Capture the cell that displays the provided text and extract its [x, y] central coordinate. 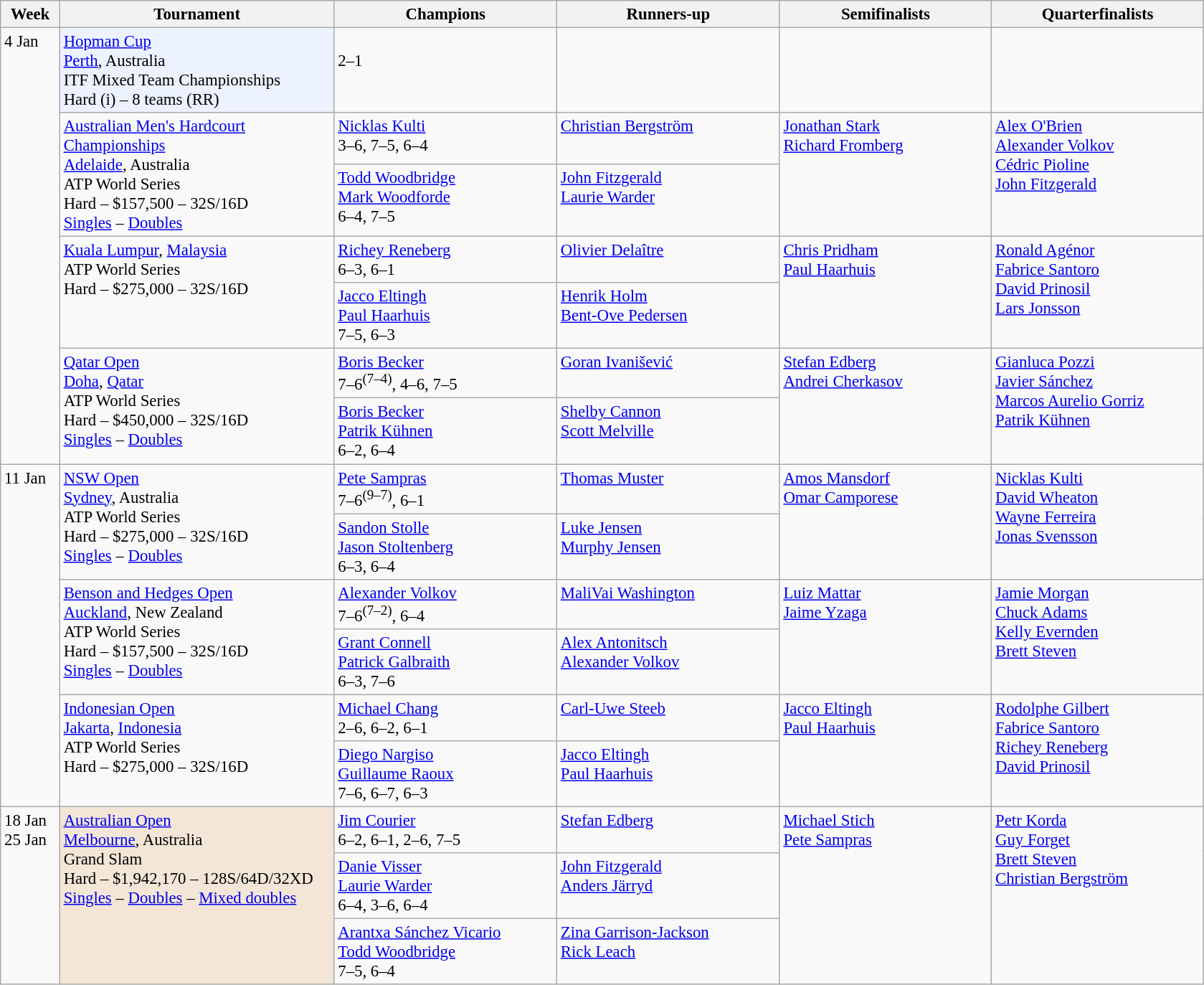
Pete Sampras 7–6(9–7), 6–1 [446, 489]
Qatar Open Doha, QatarATP World SeriesHard – $450,000 – 32S/16D Singles – Doubles [196, 406]
Australian Open Melbourne, AustraliaGrand SlamHard – $1,942,170 – 128S/64D/32XD Singles – Doubles – Mixed doubles [196, 895]
NSW Open Sydney, AustraliaATP World SeriesHard – $275,000 – 32S/16D Singles – Doubles [196, 522]
Semifinalists [886, 14]
Gianluca Pozzi Javier Sánchez Marcos Aurelio Gorriz Patrik Kühnen [1098, 406]
Quarterfinalists [1098, 14]
Henrik Holm Bent-Ove Pedersen [668, 316]
Alex O'Brien Alexander Volkov Cédric Pioline John Fitzgerald [1098, 175]
Richey Reneberg 6–3, 6–1 [446, 260]
2–1 [446, 70]
Stefan Edberg [668, 829]
Diego Nargiso Guillaume Raoux 7–6, 6–7, 6–3 [446, 774]
John Fitzgerald Laurie Warder [668, 199]
Chris Pridham Paul Haarhuis [886, 293]
Arantxa Sánchez Vicario Todd Woodbridge 7–5, 6–4 [446, 952]
Jamie Morgan Chuck Adams Kelly Evernden Brett Steven [1098, 637]
MaliVai Washington [668, 604]
Olivier Delaître [668, 260]
Tournament [196, 14]
Shelby Cannon Scott Melville [668, 431]
Jacco Eltingh Paul Haarhuis 7–5, 6–3 [446, 316]
Michael Stich Pete Sampras [886, 895]
Champions [446, 14]
Goran Ivanišević [668, 373]
Carl-Uwe Steeb [668, 717]
Ronald Agénor Fabrice Santoro David Prinosil Lars Jonsson [1098, 293]
Nicklas Kulti 3–6, 7–5, 6–4 [446, 138]
Luiz Mattar Jaime Yzaga [886, 637]
Indonesian Open Jakarta, IndonesiaATP World SeriesHard – $275,000 – 32S/16D [196, 750]
Hopman Cup Perth, AustraliaITF Mixed Team Championships Hard (i) – 8 teams (RR) [196, 70]
John Fitzgerald Anders Järryd [668, 886]
4 Jan [30, 246]
Jonathan Stark Richard Fromberg [886, 175]
Benson and Hedges Open Auckland, New ZealandATP World SeriesHard – $157,500 – 32S/16D Singles – Doubles [196, 637]
Australian Men's Hardcourt Championships Adelaide, AustraliaATP World SeriesHard – $157,500 – 32S/16D Singles – Doubles [196, 175]
Week [30, 14]
Luke Jensen Murphy Jensen [668, 547]
Jim Courier6–2, 6–1, 2–6, 7–5 [446, 829]
Kuala Lumpur, MalaysiaATP World SeriesHard – $275,000 – 32S/16D [196, 293]
Christian Bergström [668, 138]
Stefan Edberg Andrei Cherkasov [886, 406]
Grant Connell Patrick Galbraith 6–3, 7–6 [446, 662]
Alex Antonitsch Alexander Volkov [668, 662]
Zina Garrison-Jackson Rick Leach [668, 952]
Thomas Muster [668, 489]
Boris Becker Patrik Kühnen 6–2, 6–4 [446, 431]
Danie Visser Laurie Warder 6–4, 3–6, 6–4 [446, 886]
Alexander Volkov 7–6(7–2), 6–4 [446, 604]
Sandon Stolle Jason Stoltenberg 6–3, 6–4 [446, 547]
Boris Becker 7–6(7–4), 4–6, 7–5 [446, 373]
11 Jan [30, 636]
Nicklas Kulti David Wheaton Wayne Ferreira Jonas Svensson [1098, 522]
Rodolphe Gilbert Fabrice Santoro Richey Reneberg David Prinosil [1098, 750]
Michael Chang 2–6, 6–2, 6–1 [446, 717]
Amos Mansdorf Omar Camporese [886, 522]
18 Jan25 Jan [30, 895]
Runners-up [668, 14]
Petr Korda Guy Forget Brett Steven Christian Bergström [1098, 895]
Todd Woodbridge Mark Woodforde 6–4, 7–5 [446, 199]
